Pinpoint the cell where the given text exists, returning its [x, y] midpoint coordinate. 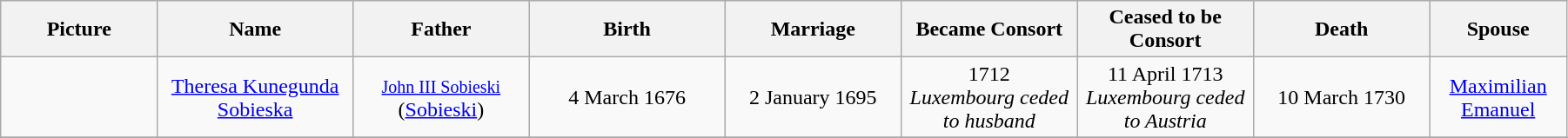
1712Luxembourg ceded to husband [989, 97]
Became Consort [989, 30]
Maximilian Emanuel [1498, 97]
Father [441, 30]
John III Sobieski(Sobieski) [441, 97]
Name [256, 30]
Spouse [1498, 30]
11 April 1713Luxembourg ceded to Austria [1165, 97]
Picture [79, 30]
10 March 1730 [1341, 97]
2 January 1695 [813, 97]
Marriage [813, 30]
Ceased to be Consort [1165, 30]
Theresa Kunegunda Sobieska [256, 97]
Death [1341, 30]
4 March 1676 [627, 97]
Birth [627, 30]
